Find where the given text appears and provide that cell's center as [X, Y] coordinate. 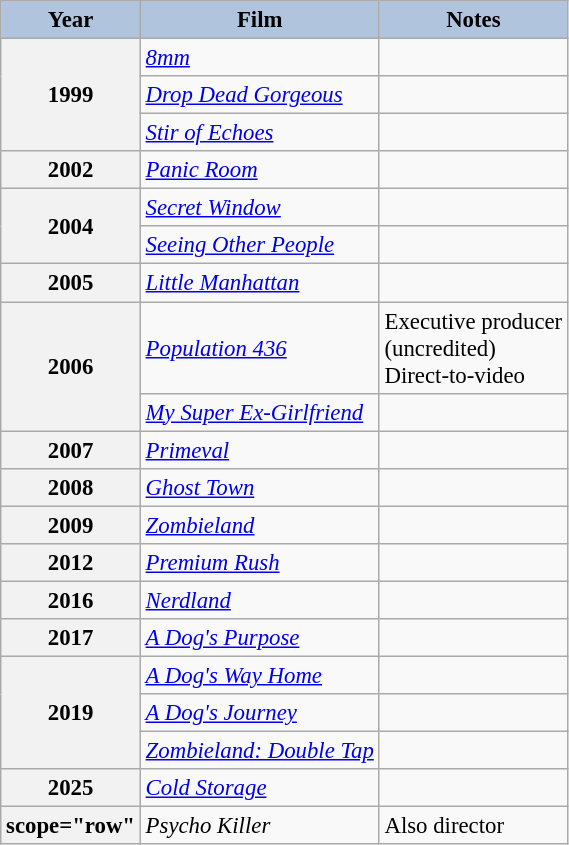
Panic Room [260, 170]
2016 [71, 600]
2019 [71, 712]
Cold Storage [260, 788]
Also director [473, 826]
Year [71, 20]
2007 [71, 450]
2012 [71, 563]
2008 [71, 487]
Stir of Echoes [260, 133]
Executive producer(uncredited)Direct-to-video [473, 348]
Zombieland: Double Tap [260, 751]
Primeval [260, 450]
2009 [71, 525]
Premium Rush [260, 563]
Nerdland [260, 600]
1999 [71, 96]
Population 436 [260, 348]
2025 [71, 788]
Film [260, 20]
Little Manhattan [260, 283]
A Dog's Purpose [260, 638]
Drop Dead Gorgeous [260, 95]
2006 [71, 366]
Psycho Killer [260, 826]
Zombieland [260, 525]
A Dog's Journey [260, 713]
8mm [260, 58]
Notes [473, 20]
Ghost Town [260, 487]
A Dog's Way Home [260, 675]
2004 [71, 226]
2002 [71, 170]
scope="row" [71, 826]
2017 [71, 638]
My Super Ex-Girlfriend [260, 412]
2005 [71, 283]
Secret Window [260, 208]
Seeing Other People [260, 245]
